Locate the cell with the specified text and output its [x, y] center coordinate. 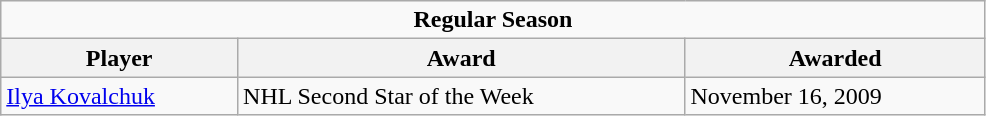
Award [462, 58]
Awarded [835, 58]
Player [120, 58]
NHL Second Star of the Week [462, 96]
Ilya Kovalchuk [120, 96]
November 16, 2009 [835, 96]
Regular Season [493, 20]
